From the cell containing the given text, extract its center point as (X, Y) coordinate. 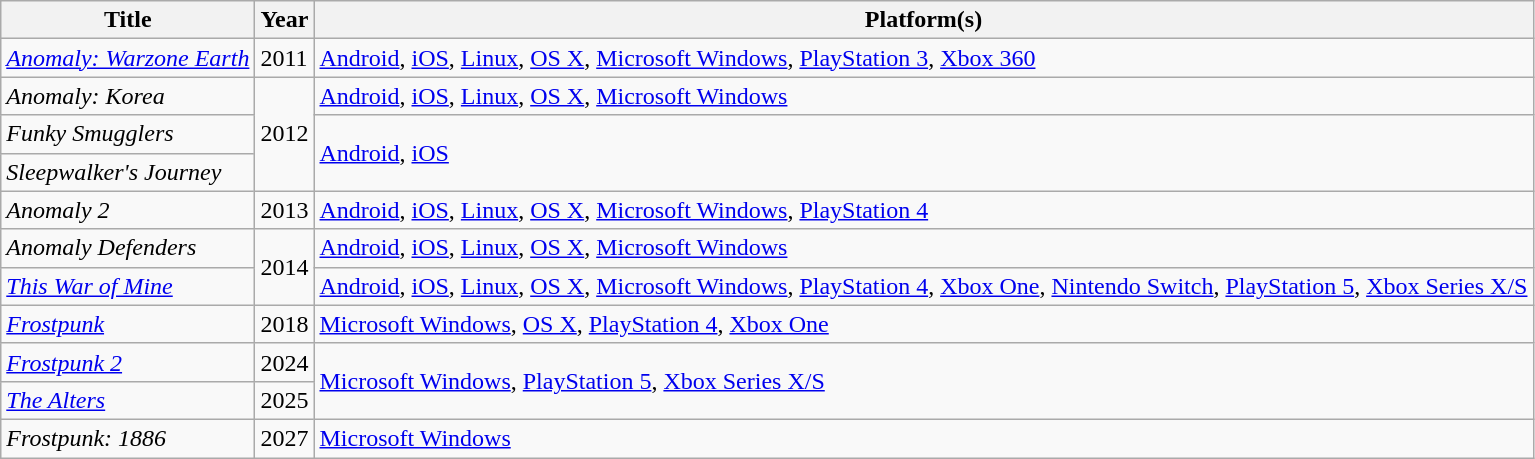
Frostpunk 2 (128, 362)
2018 (284, 324)
2027 (284, 438)
Platform(s) (924, 20)
Microsoft Windows (924, 438)
2024 (284, 362)
Android, iOS, Linux, OS X, Microsoft Windows, PlayStation 4 (924, 210)
Frostpunk (128, 324)
Funky Smugglers (128, 134)
Anomaly: Korea (128, 96)
2014 (284, 267)
Year (284, 20)
Android, iOS, Linux, OS X, Microsoft Windows, PlayStation 3, Xbox 360 (924, 58)
Anomaly Defenders (128, 248)
2012 (284, 134)
Sleepwalker's Journey (128, 172)
Frostpunk: 1886 (128, 438)
This War of Mine (128, 286)
Anomaly 2 (128, 210)
Microsoft Windows, OS X, PlayStation 4, Xbox One (924, 324)
Title (128, 20)
2013 (284, 210)
2025 (284, 400)
Android, iOS, Linux, OS X, Microsoft Windows, PlayStation 4, Xbox One, Nintendo Switch, PlayStation 5, Xbox Series X/S (924, 286)
Anomaly: Warzone Earth (128, 58)
2011 (284, 58)
The Alters (128, 400)
Android, iOS (924, 153)
Microsoft Windows, PlayStation 5, Xbox Series X/S (924, 381)
